Output the (x, y) coordinate of the center of the cell containing the given text.  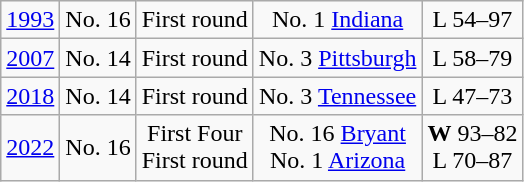
2007 (30, 58)
No. 16 Bryant No. 1 Arizona (338, 148)
No. 1 Indiana (338, 20)
2018 (30, 96)
1993 (30, 20)
L 54–97 (472, 20)
No. 3 Pittsburgh (338, 58)
First Four First round (194, 148)
L 58–79 (472, 58)
No. 3 Tennessee (338, 96)
2022 (30, 148)
L 47–73 (472, 96)
W 93–82 L 70–87 (472, 148)
